Return the (x, y) coordinate for the center point of the cell that contains the specified text.  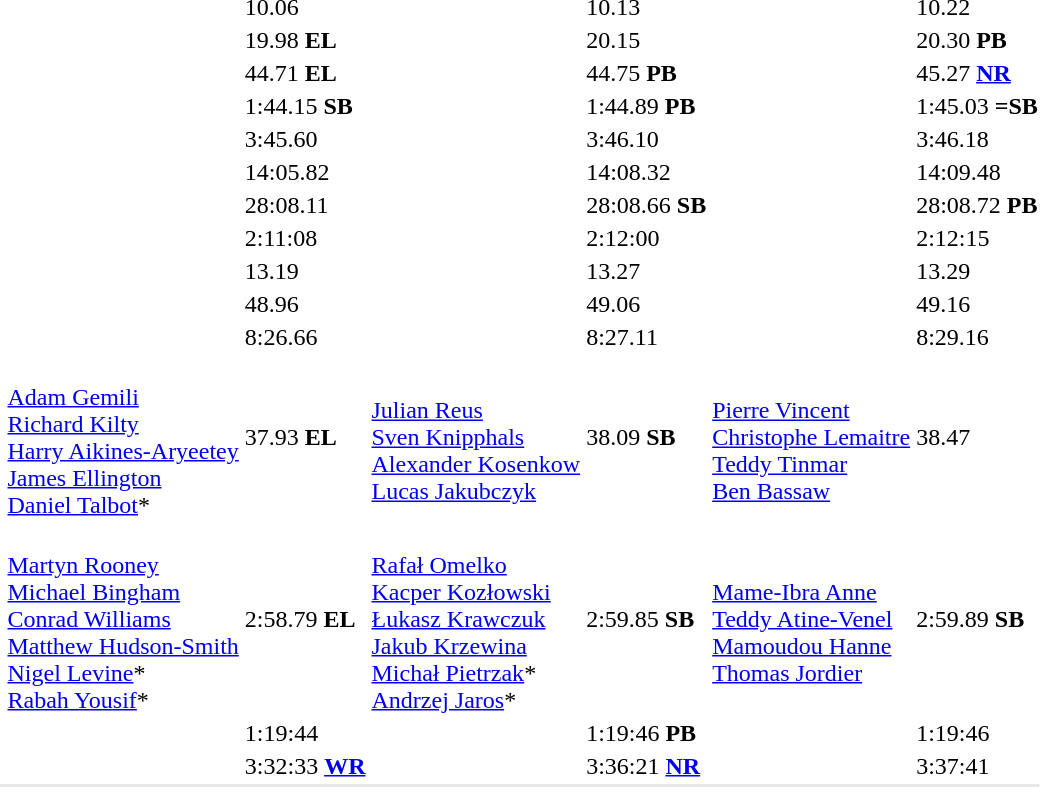
38.09 SB (646, 438)
37.93 EL (305, 438)
13.29 (978, 271)
28:08.66 SB (646, 205)
3:46.18 (978, 139)
2:12:15 (978, 238)
44.75 PB (646, 73)
Adam GemiliRichard KiltyHarry Aikines-AryeeteyJames EllingtonDaniel Talbot* (123, 438)
2:59.89 SB (978, 619)
Rafał OmelkoKacper KozłowskiŁukasz KrawczukJakub KrzewinaMichał Pietrzak*Andrzej Jaros* (476, 619)
Julian ReusSven Knipphals Alexander Kosenkow Lucas Jakubczyk (476, 438)
19.98 EL (305, 40)
49.06 (646, 304)
Pierre Vincent Christophe Lemaitre Teddy Tinmar Ben Bassaw (812, 438)
3:32:33 WR (305, 766)
14:08.32 (646, 172)
3:36:21 NR (646, 766)
1:44.15 SB (305, 106)
48.96 (305, 304)
8:29.16 (978, 337)
1:19:46 PB (646, 733)
1:45.03 =SB (978, 106)
20.15 (646, 40)
45.27 NR (978, 73)
2:58.79 EL (305, 619)
2:59.85 SB (646, 619)
2:12:00 (646, 238)
2:11:08 (305, 238)
28:08.11 (305, 205)
13.19 (305, 271)
38.47 (978, 438)
28:08.72 PB (978, 205)
1:44.89 PB (646, 106)
8:27.11 (646, 337)
Mame-Ibra AnneTeddy Atine-VenelMamoudou HanneThomas Jordier (812, 619)
14:09.48 (978, 172)
8:26.66 (305, 337)
3:37:41 (978, 766)
49.16 (978, 304)
3:46.10 (646, 139)
14:05.82 (305, 172)
1:19:46 (978, 733)
20.30 PB (978, 40)
13.27 (646, 271)
3:45.60 (305, 139)
44.71 EL (305, 73)
1:19:44 (305, 733)
Martyn RooneyMichael BinghamConrad WilliamsMatthew Hudson-SmithNigel Levine*Rabah Yousif* (123, 619)
